Output the [x, y] coordinate of the center of the cell containing the given text.  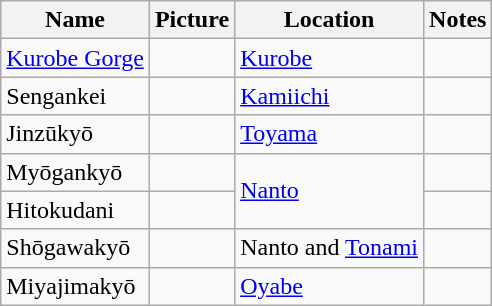
Picture [192, 20]
Notes [458, 20]
Name [76, 20]
Location [330, 20]
Myōgankyō [76, 172]
Toyama [330, 134]
Oyabe [330, 286]
Nanto and Tonami [330, 248]
Kurobe Gorge [76, 58]
Hitokudani [76, 210]
Shōgawakyō [76, 248]
Miyajimakyō [76, 286]
Kurobe [330, 58]
Jinzūkyō [76, 134]
Nanto [330, 191]
Sengankei [76, 96]
Kamiichi [330, 96]
